Determine the (x, y) coordinate at the center of the cell enclosing the given text.  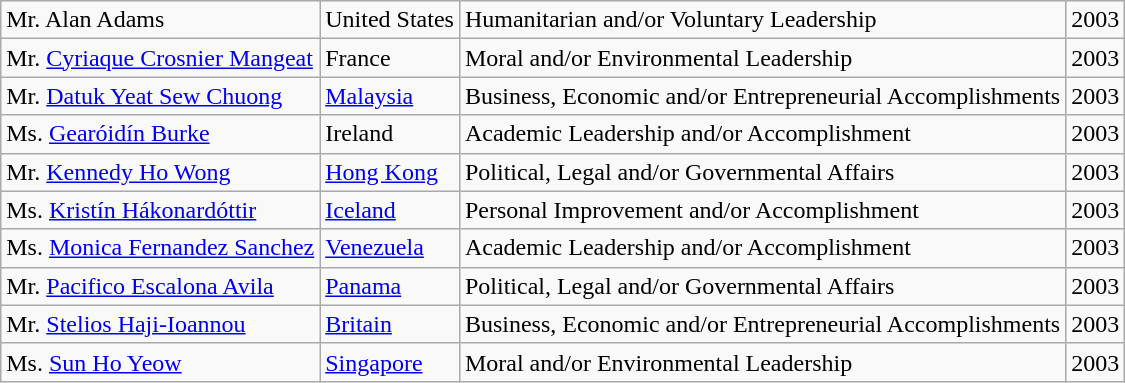
France (390, 58)
Personal Improvement and/or Accomplishment (762, 210)
Humanitarian and/or Voluntary Leadership (762, 20)
Mr. Alan Adams (160, 20)
Ms. Gearóidín Burke (160, 134)
Venezuela (390, 248)
Ms. Monica Fernandez Sanchez (160, 248)
United States (390, 20)
Mr. Datuk Yeat Sew Chuong (160, 96)
Singapore (390, 362)
Mr. Pacifico Escalona Avila (160, 286)
Ms. Kristín Hákonardóttir (160, 210)
Ireland (390, 134)
Britain (390, 324)
Mr. Stelios Haji-Ioannou (160, 324)
Hong Kong (390, 172)
Mr. Kennedy Ho Wong (160, 172)
Mr. Cyriaque Crosnier Mangeat (160, 58)
Panama (390, 286)
Ms. Sun Ho Yeow (160, 362)
Malaysia (390, 96)
Iceland (390, 210)
